From the cell containing the given text, extract its center point as (X, Y) coordinate. 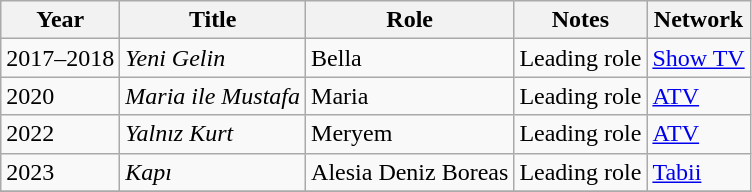
2020 (60, 96)
Kapı (213, 172)
2023 (60, 172)
Tabii (698, 172)
Notes (580, 20)
2017–2018 (60, 58)
Meryem (410, 134)
Maria (410, 96)
Network (698, 20)
Yalnız Kurt (213, 134)
Show TV (698, 58)
Maria ile Mustafa (213, 96)
Bella (410, 58)
2022 (60, 134)
Yeni Gelin (213, 58)
Title (213, 20)
Role (410, 20)
Year (60, 20)
Alesia Deniz Boreas (410, 172)
